Scan for the cell matching the given text and deliver its [x, y] coordinate at center. 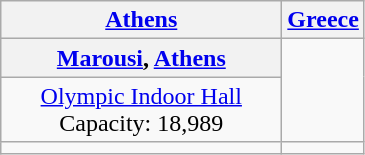
Olympic Indoor HallCapacity: 18,989 [142, 110]
Athens [142, 20]
Greece [324, 20]
Marousi, Athens [142, 58]
